Search for the cell housing the specified text and yield its (x, y) center coordinate. 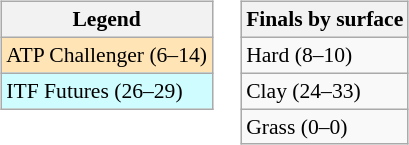
Finals by surface (324, 20)
ITF Futures (26–29) (106, 91)
ATP Challenger (6–14) (106, 55)
Grass (0–0) (324, 127)
Clay (24–33) (324, 91)
Hard (8–10) (324, 55)
Legend (106, 20)
